Scan for the cell matching the given text and deliver its [X, Y] coordinate at center. 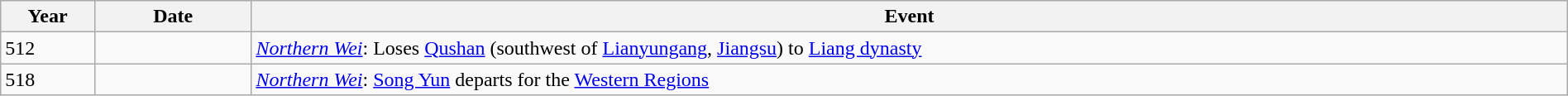
Year [48, 17]
518 [48, 79]
Date [172, 17]
512 [48, 48]
Event [910, 17]
Northern Wei: Loses Qushan (southwest of Lianyungang, Jiangsu) to Liang dynasty [910, 48]
Northern Wei: Song Yun departs for the Western Regions [910, 79]
